Search for the cell housing the specified text and yield its (x, y) center coordinate. 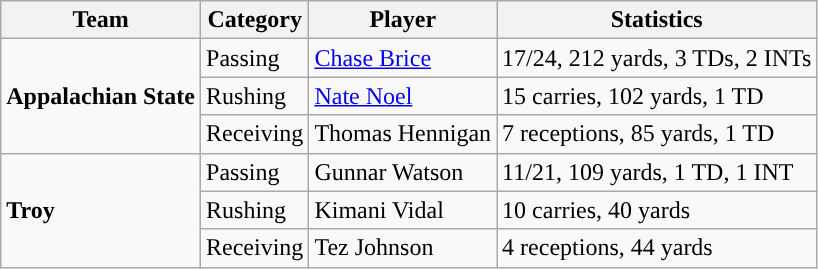
Thomas Hennigan (403, 134)
Chase Brice (403, 58)
Nate Noel (403, 96)
Troy (101, 210)
Team (101, 20)
Tez Johnson (403, 248)
11/21, 109 yards, 1 TD, 1 INT (657, 172)
15 carries, 102 yards, 1 TD (657, 96)
Statistics (657, 20)
7 receptions, 85 yards, 1 TD (657, 134)
Appalachian State (101, 96)
Gunnar Watson (403, 172)
Kimani Vidal (403, 210)
Player (403, 20)
4 receptions, 44 yards (657, 248)
Category (255, 20)
17/24, 212 yards, 3 TDs, 2 INTs (657, 58)
10 carries, 40 yards (657, 210)
